Provide the [X, Y] coordinate of the cell's center where the given text is located.  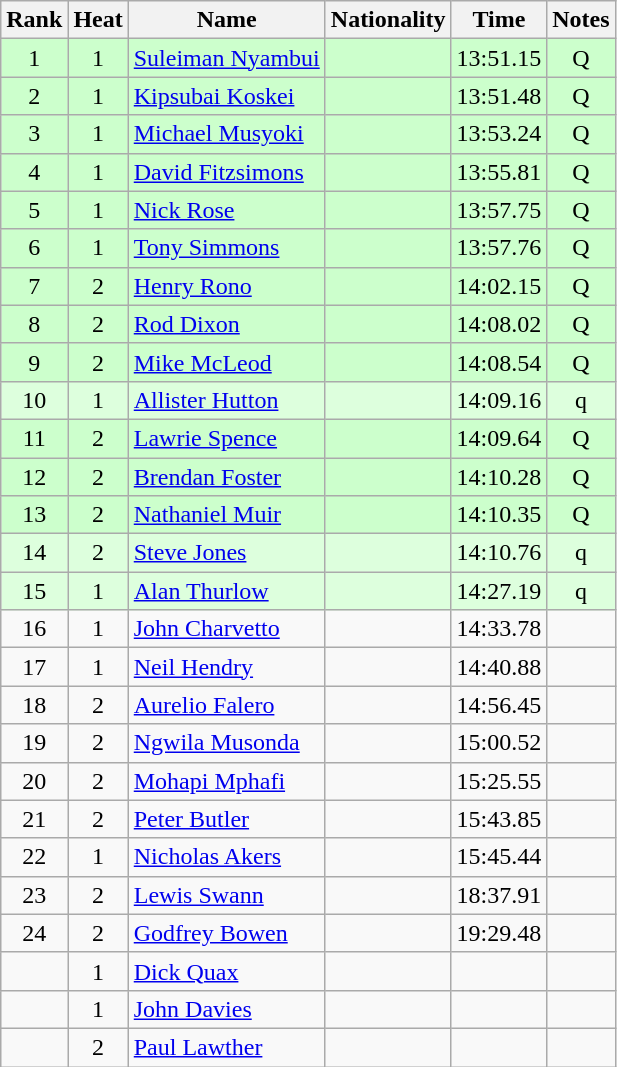
Brendan Foster [226, 477]
14:08.02 [499, 324]
13:55.81 [499, 172]
8 [34, 324]
14:09.16 [499, 400]
Lawrie Spence [226, 438]
Suleiman Nyambui [226, 58]
9 [34, 362]
15:00.52 [499, 743]
Rod Dixon [226, 324]
Aurelio Falero [226, 705]
Nicholas Akers [226, 857]
Tony Simmons [226, 248]
14 [34, 553]
22 [34, 857]
12 [34, 477]
Kipsubai Koskei [226, 96]
16 [34, 629]
13:57.76 [499, 248]
15 [34, 591]
18 [34, 705]
7 [34, 286]
14:27.19 [499, 591]
19:29.48 [499, 933]
21 [34, 819]
5 [34, 210]
Dick Quax [226, 971]
13:53.24 [499, 134]
14:56.45 [499, 705]
24 [34, 933]
Mohapi Mphafi [226, 781]
Allister Hutton [226, 400]
Paul Lawther [226, 1047]
17 [34, 667]
4 [34, 172]
14:09.64 [499, 438]
Name [226, 20]
Ngwila Musonda [226, 743]
19 [34, 743]
13:57.75 [499, 210]
18:37.91 [499, 895]
13 [34, 515]
Godfrey Bowen [226, 933]
Notes [581, 20]
John Davies [226, 1009]
Nick Rose [226, 210]
Michael Musyoki [226, 134]
Lewis Swann [226, 895]
14:08.54 [499, 362]
Heat [98, 20]
15:45.44 [499, 857]
14:40.88 [499, 667]
Rank [34, 20]
13:51.15 [499, 58]
6 [34, 248]
Steve Jones [226, 553]
15:43.85 [499, 819]
14:02.15 [499, 286]
14:10.76 [499, 553]
John Charvetto [226, 629]
15:25.55 [499, 781]
3 [34, 134]
14:33.78 [499, 629]
Peter Butler [226, 819]
Alan Thurlow [226, 591]
Nathaniel Muir [226, 515]
14:10.35 [499, 515]
14:10.28 [499, 477]
13:51.48 [499, 96]
Henry Rono [226, 286]
20 [34, 781]
Nationality [388, 20]
11 [34, 438]
23 [34, 895]
Time [499, 20]
Mike McLeod [226, 362]
David Fitzsimons [226, 172]
10 [34, 400]
Neil Hendry [226, 667]
